Extract the (x, y) coordinate from the center of the cell holding the provided text.  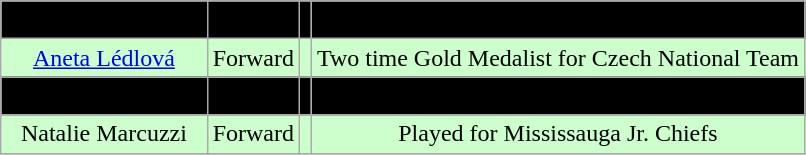
Jaycee Gephard (104, 20)
Emma Low-A-Chee (104, 96)
Aneta Lédlová (104, 58)
Won PWHL Championship with Toronto Jr. Aeros (558, 96)
Natalie Marcuzzi (104, 134)
Played for Mississauga Jr. Chiefs (558, 134)
Two time Gold Medalist for Czech National Team (558, 58)
Was Assistant Captain for Team Canada U18 (558, 20)
